Scan for the cell matching the given text and deliver its (x, y) coordinate at center. 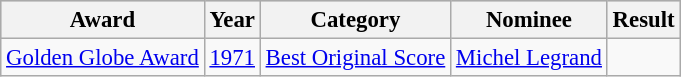
Golden Globe Award (102, 58)
Award (102, 20)
Result (644, 20)
Best Original Score (355, 58)
Category (355, 20)
Nominee (530, 20)
Year (232, 20)
Michel Legrand (530, 58)
1971 (232, 58)
